Capture the cell that displays the provided text and extract its (x, y) central coordinate. 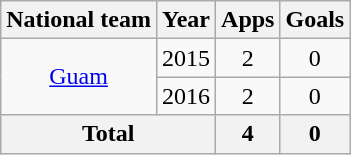
Year (186, 20)
2015 (186, 58)
2016 (186, 96)
Apps (248, 20)
Total (108, 134)
4 (248, 134)
National team (79, 20)
Guam (79, 77)
Goals (315, 20)
